From the cell containing the given text, extract its center point as [x, y] coordinate. 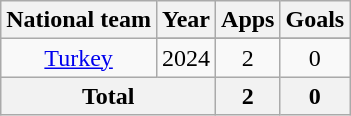
National team [79, 20]
Goals [315, 20]
Total [108, 96]
Year [186, 20]
2024 [186, 58]
Turkey [79, 58]
Apps [248, 20]
